Provide the (X, Y) coordinate of the cell's center where the given text is located.  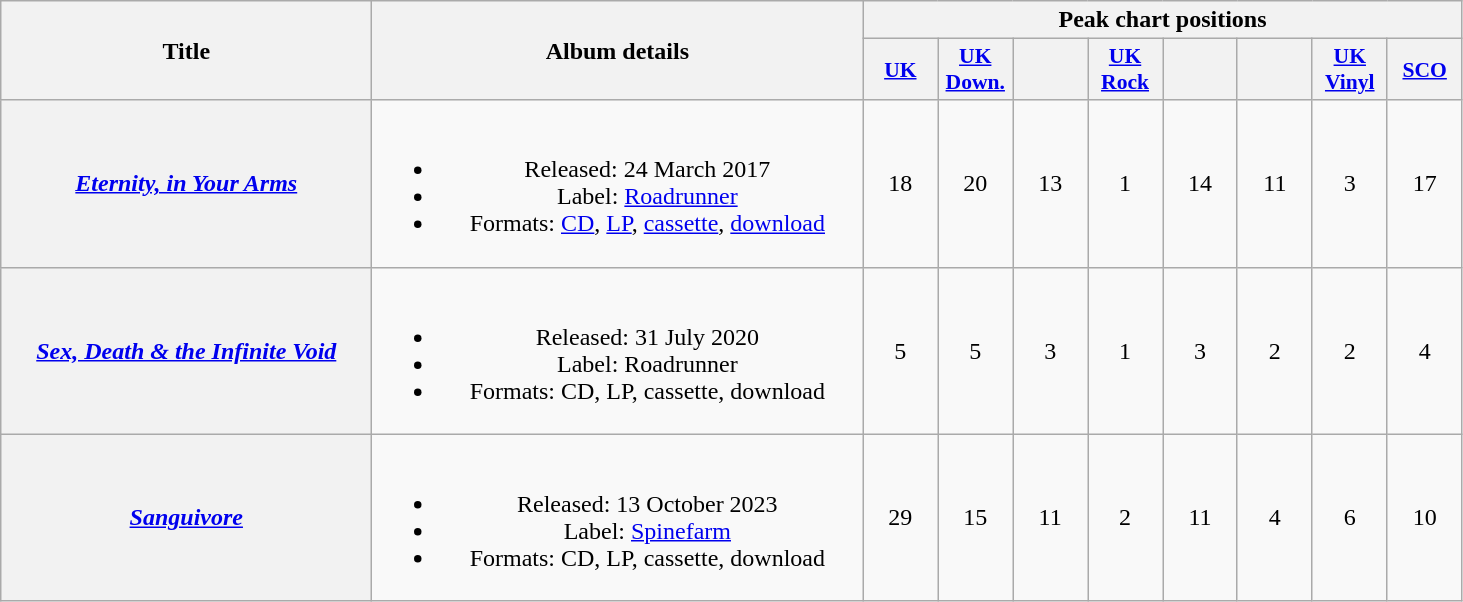
Sex, Death & the Infinite Void (186, 350)
10 (1424, 518)
UKRock (1126, 70)
UKDown. (976, 70)
6 (1350, 518)
Title (186, 50)
Peak chart positions (1162, 20)
20 (976, 184)
UKVinyl (1350, 70)
Album details (618, 50)
Eternity, in Your Arms (186, 184)
Sanguivore (186, 518)
17 (1424, 184)
29 (900, 518)
UK (900, 70)
18 (900, 184)
Released: 31 July 2020Label: RoadrunnerFormats: CD, LP, cassette, download (618, 350)
SCO (1424, 70)
Released: 24 March 2017Label: RoadrunnerFormats: CD, LP, cassette, download (618, 184)
13 (1050, 184)
14 (1200, 184)
15 (976, 518)
Released: 13 October 2023Label: SpinefarmFormats: CD, LP, cassette, download (618, 518)
